Detect which cell encompasses the target text, then output its [x, y] center coordinate. 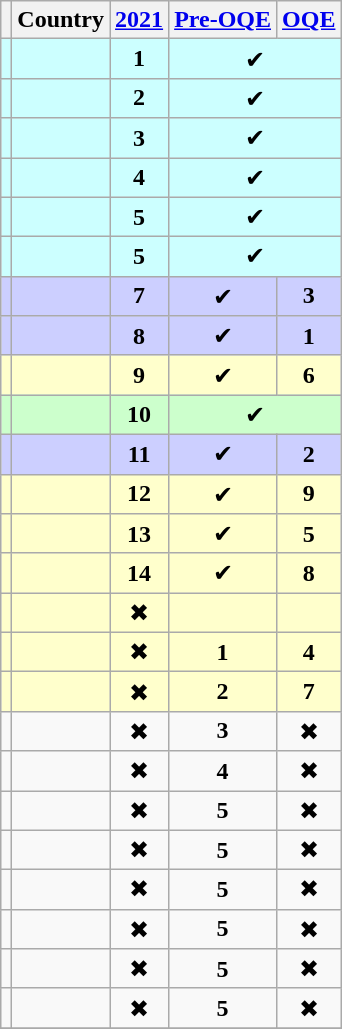
13 [140, 534]
14 [140, 573]
6 [309, 375]
Country [61, 20]
10 [140, 415]
11 [140, 454]
2021 [140, 20]
OQE [309, 20]
12 [140, 494]
Pre-OQE [223, 20]
